Return the [x, y] coordinate for the center point of the cell that contains the specified text.  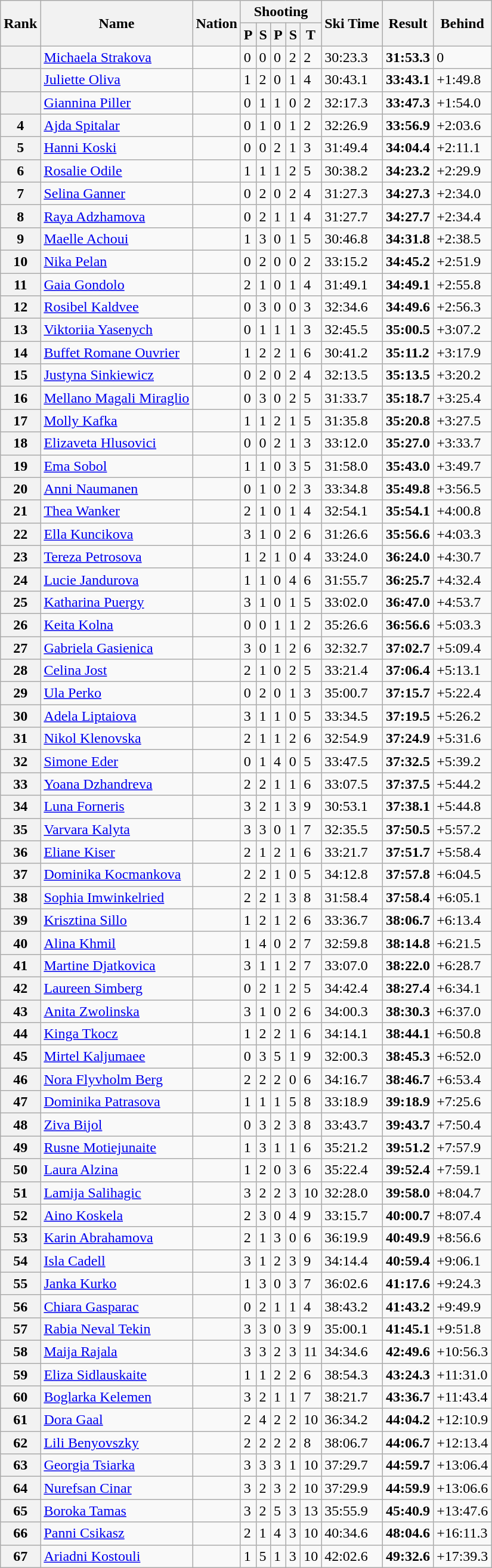
33:34.5 [352, 716]
+3:56.5 [463, 489]
42:02.6 [352, 1556]
37:15.7 [408, 693]
+12:13.4 [463, 1443]
34:04.4 [408, 148]
18 [20, 443]
33:15.2 [352, 261]
56 [20, 1306]
36:24.0 [408, 557]
32:26.9 [352, 125]
31:27.7 [352, 216]
36:34.2 [352, 1420]
35:54.1 [408, 511]
+2:38.5 [463, 239]
31:35.8 [352, 421]
34:49.1 [408, 285]
Luna Forneris [117, 807]
33:47.3 [408, 103]
35:55.9 [352, 1511]
Ajda Spitalar [117, 125]
32:28.0 [352, 1193]
Ula Perko [117, 693]
Dora Gaal [117, 1420]
51 [20, 1193]
Boglarka Kelemen [117, 1397]
38:54.3 [352, 1374]
34:34.6 [352, 1351]
33:24.0 [352, 557]
Rank [20, 23]
+6:52.0 [463, 1057]
33:34.8 [352, 489]
Ema Sobol [117, 466]
28 [20, 671]
+6:04.5 [463, 875]
Justyna Sinkiewicz [117, 375]
34:27.3 [408, 193]
Giannina Piller [117, 103]
61 [20, 1420]
33:18.9 [352, 1102]
32:35.5 [352, 829]
64 [20, 1488]
19 [20, 466]
Isla Cadell [117, 1261]
Shooting [280, 12]
31:33.7 [352, 398]
31:49.1 [352, 285]
Rosibel Kaldvee [117, 307]
35:00.7 [352, 693]
35:13.5 [408, 375]
39:52.4 [408, 1170]
Elizaveta Hlusovici [117, 443]
+6:37.0 [463, 1011]
37:51.7 [408, 852]
40 [20, 943]
49:32.6 [408, 1556]
+7:59.1 [463, 1170]
+5:44.2 [463, 784]
34:27.7 [408, 216]
Katharina Puergy [117, 602]
25 [20, 602]
38:21.7 [352, 1397]
47 [20, 1102]
37:32.5 [408, 761]
35:56.6 [408, 534]
Thea Wanker [117, 511]
43:24.3 [408, 1374]
+3:20.2 [463, 375]
+3:07.2 [463, 330]
+3:49.7 [463, 466]
40:00.7 [408, 1215]
Panni Csikasz [117, 1533]
32:45.5 [352, 330]
37:50.5 [408, 829]
44:06.7 [408, 1443]
44:59.9 [408, 1488]
48 [20, 1125]
37:38.1 [408, 807]
Raya Adzhamova [117, 216]
+7:25.6 [463, 1102]
+9:06.1 [463, 1261]
Michaela Strakova [117, 57]
37:02.7 [408, 647]
+6:53.4 [463, 1079]
Eliza Sidlauskaite [117, 1374]
Name [117, 23]
34:14.1 [352, 1034]
+3:27.5 [463, 421]
40:49.9 [408, 1238]
42 [20, 988]
Buffet Romane Ouvrier [117, 353]
31:58.0 [352, 466]
31:27.3 [352, 193]
Nora Flyvholm Berg [117, 1079]
50 [20, 1170]
32:54.1 [352, 511]
53 [20, 1238]
+11:43.4 [463, 1397]
Aino Koskela [117, 1215]
Janka Kurko [117, 1283]
26 [20, 625]
36:47.0 [408, 602]
+2:34.0 [463, 193]
34:49.6 [408, 307]
63 [20, 1465]
17 [20, 421]
41 [20, 965]
+4:32.4 [463, 579]
+4:03.3 [463, 534]
57 [20, 1329]
39:43.7 [408, 1125]
35:00.5 [408, 330]
44:59.7 [408, 1465]
+2:29.9 [463, 171]
31 [20, 739]
32:34.6 [352, 307]
55 [20, 1283]
+2:34.4 [463, 216]
38:46.7 [408, 1079]
T [311, 35]
+3:33.7 [463, 443]
Ariadni Kostouli [117, 1556]
Lamija Salihagic [117, 1193]
Varvara Kalyta [117, 829]
36:25.7 [408, 579]
Alina Khmil [117, 943]
34:31.8 [408, 239]
Mellano Magali Miraglio [117, 398]
37:29.7 [352, 1465]
31:53.3 [408, 57]
37:37.5 [408, 784]
Hanni Koski [117, 148]
+6:50.8 [463, 1034]
+12:10.9 [463, 1420]
Juliette Oliva [117, 80]
59 [20, 1374]
39 [20, 920]
37:57.8 [408, 875]
37 [20, 875]
35:49.8 [408, 489]
Rosalie Odile [117, 171]
+8:56.6 [463, 1238]
49 [20, 1147]
+11:31.0 [463, 1374]
34:12.8 [352, 875]
+4:00.8 [463, 511]
43 [20, 1011]
Gaia Gondolo [117, 285]
35:27.0 [408, 443]
14 [20, 353]
40:59.4 [408, 1261]
60 [20, 1397]
27 [20, 647]
Karin Abrahamova [117, 1238]
+9:49.9 [463, 1306]
+4:30.7 [463, 557]
Behind [463, 23]
39:58.0 [408, 1193]
Laura Alzina [117, 1170]
35:11.2 [408, 353]
38:30.3 [408, 1011]
+1:54.0 [463, 103]
Georgia Tsiarka [117, 1465]
30:46.8 [352, 239]
34:14.4 [352, 1261]
45:40.9 [408, 1511]
36:02.6 [352, 1283]
30:41.2 [352, 353]
34:23.2 [408, 171]
35:20.8 [408, 421]
+3:25.4 [463, 398]
Kinga Tkocz [117, 1034]
33:02.0 [352, 602]
+2:11.1 [463, 148]
20 [20, 489]
37:24.9 [408, 739]
31:58.4 [352, 897]
29 [20, 693]
+5:03.3 [463, 625]
Laureen Simberg [117, 988]
+17:39.3 [463, 1556]
37:29.9 [352, 1488]
+6:13.4 [463, 920]
32 [20, 761]
34 [20, 807]
+2:55.8 [463, 285]
48:04.6 [408, 1533]
Selina Ganner [117, 193]
32:13.5 [352, 375]
31:49.4 [352, 148]
Adela Liptaiova [117, 716]
+5:39.2 [463, 761]
15 [20, 375]
38:27.4 [408, 988]
Result [408, 23]
+5:13.1 [463, 671]
+3:17.9 [463, 353]
+6:28.7 [463, 965]
+13:06.6 [463, 1488]
36 [20, 852]
Ella Kuncikova [117, 534]
58 [20, 1351]
33:56.9 [408, 125]
Anita Zwolinska [117, 1011]
+7:50.4 [463, 1125]
Nurefsan Cinar [117, 1488]
+5:22.4 [463, 693]
+5:26.2 [463, 716]
32:32.7 [352, 647]
52 [20, 1215]
43:36.7 [408, 1397]
22 [20, 534]
33 [20, 784]
33:07.0 [352, 965]
35:00.1 [352, 1329]
Keita Kolna [117, 625]
Yoana Dzhandreva [117, 784]
Maija Rajala [117, 1351]
Nika Pelan [117, 261]
35:21.2 [352, 1147]
Sophia Imwinkelried [117, 897]
+9:24.3 [463, 1283]
40:34.6 [352, 1533]
Simone Eder [117, 761]
35:18.7 [408, 398]
33:15.7 [352, 1215]
44:04.2 [408, 1420]
37:06.4 [408, 671]
Boroka Tamas [117, 1511]
21 [20, 511]
45 [20, 1057]
38:45.3 [408, 1057]
+8:07.4 [463, 1215]
41:45.1 [408, 1329]
+2:56.3 [463, 307]
62 [20, 1443]
Viktoriia Yasenych [117, 330]
41:43.2 [408, 1306]
33:47.5 [352, 761]
38:43.2 [352, 1306]
65 [20, 1511]
+16:11.3 [463, 1533]
33:21.4 [352, 671]
+6:05.1 [463, 897]
33:07.5 [352, 784]
+7:57.9 [463, 1147]
24 [20, 579]
Ziva Bijol [117, 1125]
32:17.3 [352, 103]
38:14.8 [408, 943]
Rabia Neval Tekin [117, 1329]
Nikol Klenovska [117, 739]
Gabriela Gasienica [117, 647]
35:43.0 [408, 466]
30:53.1 [352, 807]
23 [20, 557]
+9:51.8 [463, 1329]
30:43.1 [352, 80]
34:00.3 [352, 1011]
33:12.0 [352, 443]
31:26.6 [352, 534]
34:45.2 [408, 261]
33:43.1 [408, 80]
+5:44.8 [463, 807]
Martine Djatkovica [117, 965]
38:44.1 [408, 1034]
42:49.6 [408, 1351]
+5:31.6 [463, 739]
+13:06.4 [463, 1465]
35:22.4 [352, 1170]
+6:34.1 [463, 988]
67 [20, 1556]
35:26.6 [352, 625]
38:22.0 [408, 965]
+1:49.8 [463, 80]
Lucie Jandurova [117, 579]
37:58.4 [408, 897]
+5:58.4 [463, 852]
33:43.7 [352, 1125]
32:54.9 [352, 739]
39:18.9 [408, 1102]
36:19.9 [352, 1238]
Dominika Patrasova [117, 1102]
Chiara Gasparac [117, 1306]
33:36.7 [352, 920]
Tereza Petrosova [117, 557]
Rusne Motiejunaite [117, 1147]
Ski Time [352, 23]
Krisztina Sillo [117, 920]
Anni Naumanen [117, 489]
33:21.7 [352, 852]
31:55.7 [352, 579]
34:16.7 [352, 1079]
+4:53.7 [463, 602]
41:17.6 [408, 1283]
34:42.4 [352, 988]
32:00.3 [352, 1057]
38 [20, 897]
+13:47.6 [463, 1511]
12 [20, 307]
30 [20, 716]
+6:21.5 [463, 943]
16 [20, 398]
54 [20, 1261]
32:59.8 [352, 943]
+2:51.9 [463, 261]
+8:04.7 [463, 1193]
35 [20, 829]
37:19.5 [408, 716]
Dominika Kocmankova [117, 875]
+5:57.2 [463, 829]
30:38.2 [352, 171]
Eliane Kiser [117, 852]
44 [20, 1034]
Mirtel Kaljumaee [117, 1057]
46 [20, 1079]
Molly Kafka [117, 421]
+2:03.6 [463, 125]
Nation [216, 23]
Celina Jost [117, 671]
36:56.6 [408, 625]
Lili Benyovszky [117, 1443]
30:23.3 [352, 57]
+5:09.4 [463, 647]
+10:56.3 [463, 1351]
39:51.2 [408, 1147]
66 [20, 1533]
Maelle Achoui [117, 239]
